Output the (x, y) coordinate of the center of the cell containing the given text.  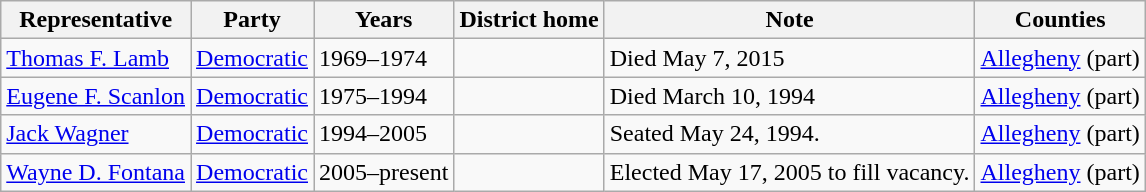
1994–2005 (384, 134)
Eugene F. Scanlon (96, 96)
1975–1994 (384, 96)
1969–1974 (384, 58)
Party (252, 20)
District home (529, 20)
Representative (96, 20)
2005–present (384, 172)
Seated May 24, 1994. (790, 134)
Years (384, 20)
Note (790, 20)
Died March 10, 1994 (790, 96)
Jack Wagner (96, 134)
Elected May 17, 2005 to fill vacancy. (790, 172)
Thomas F. Lamb (96, 58)
Wayne D. Fontana (96, 172)
Died May 7, 2015 (790, 58)
Counties (1060, 20)
